Output the (x, y) coordinate of the center of the cell containing the given text.  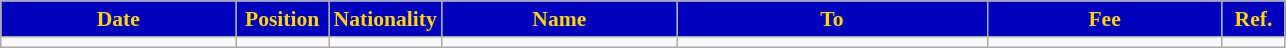
Date (118, 19)
Position (282, 19)
Nationality (384, 19)
Ref. (1254, 19)
Fee (1104, 19)
To (832, 19)
Name (560, 19)
